Detect which cell encompasses the target text, then output its [x, y] center coordinate. 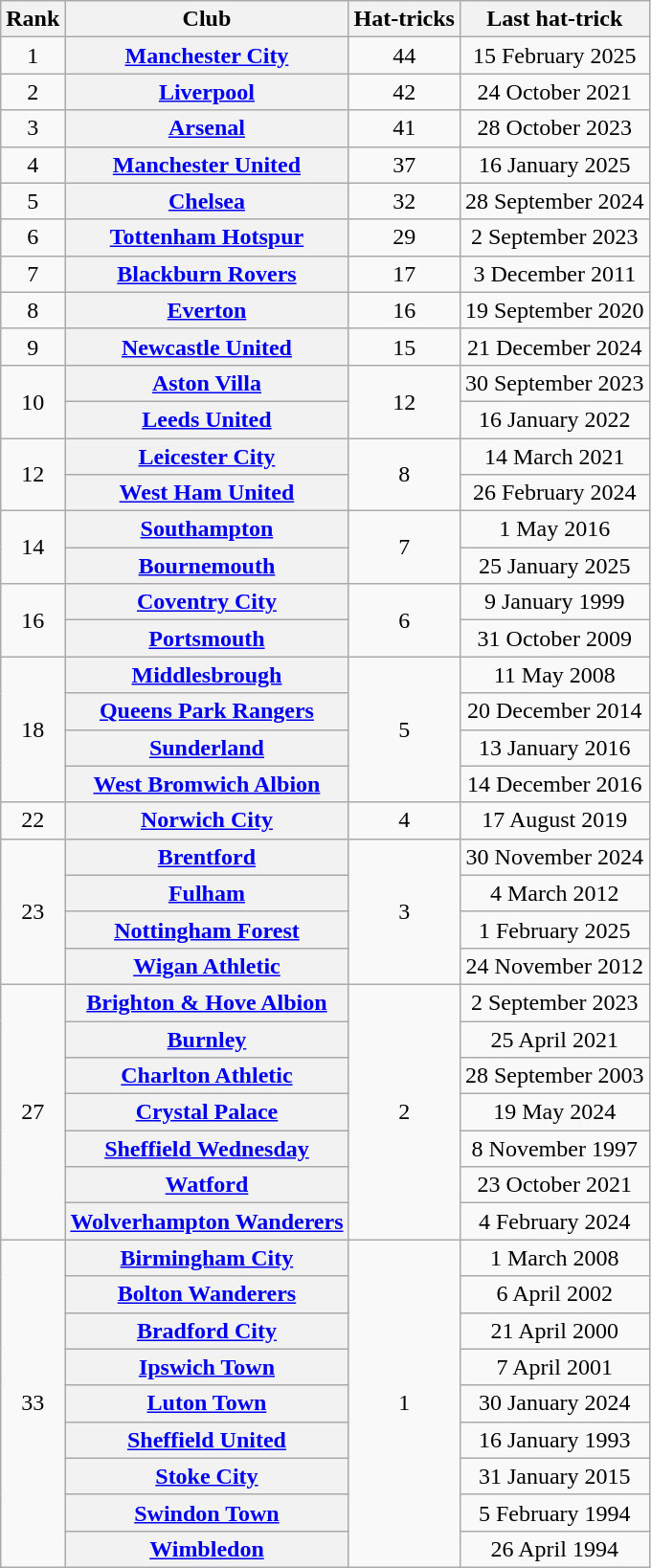
28 September 2003 [554, 1076]
16 January 1993 [554, 1440]
41 [404, 128]
7 April 2001 [554, 1367]
Sheffield United [207, 1440]
17 [404, 274]
Coventry City [207, 602]
Last hat-trick [554, 19]
Nottingham Forest [207, 930]
3 December 2011 [554, 274]
Watford [207, 1185]
11 May 2008 [554, 675]
18 [33, 729]
25 January 2025 [554, 566]
Leeds United [207, 419]
1 March 2008 [554, 1258]
4 March 2012 [554, 893]
West Ham United [207, 493]
Southampton [207, 529]
Wigan Athletic [207, 966]
Arsenal [207, 128]
Club [207, 19]
Rank [33, 19]
13 January 2016 [554, 748]
1 May 2016 [554, 529]
17 August 2019 [554, 820]
Sunderland [207, 748]
Charlton Athletic [207, 1076]
21 December 2024 [554, 347]
Chelsea [207, 201]
31 January 2015 [554, 1476]
9 [33, 347]
9 January 1999 [554, 602]
44 [404, 56]
24 October 2021 [554, 92]
Crystal Palace [207, 1112]
15 [404, 347]
Aston Villa [207, 383]
19 May 2024 [554, 1112]
Brighton & Hove Albion [207, 1002]
32 [404, 201]
Tottenham Hotspur [207, 237]
Brentford [207, 857]
25 April 2021 [554, 1039]
28 September 2024 [554, 201]
20 December 2014 [554, 711]
Stoke City [207, 1476]
23 [33, 911]
Burnley [207, 1039]
31 October 2009 [554, 638]
Middlesbrough [207, 675]
Luton Town [207, 1403]
Bournemouth [207, 566]
Wimbledon [207, 1549]
30 January 2024 [554, 1403]
6 April 2002 [554, 1294]
37 [404, 165]
Leicester City [207, 457]
Fulham [207, 893]
42 [404, 92]
Portsmouth [207, 638]
Bolton Wanderers [207, 1294]
1 February 2025 [554, 930]
22 [33, 820]
10 [33, 401]
33 [33, 1403]
Sheffield Wednesday [207, 1149]
14 March 2021 [554, 457]
30 November 2024 [554, 857]
16 January 2022 [554, 419]
4 February 2024 [554, 1221]
Manchester City [207, 56]
Blackburn Rovers [207, 274]
23 October 2021 [554, 1185]
14 [33, 548]
Hat-tricks [404, 19]
Swindon Town [207, 1512]
Everton [207, 310]
Bradford City [207, 1331]
8 November 1997 [554, 1149]
14 December 2016 [554, 784]
15 February 2025 [554, 56]
28 October 2023 [554, 128]
Birmingham City [207, 1258]
Newcastle United [207, 347]
16 January 2025 [554, 165]
30 September 2023 [554, 383]
Ipswich Town [207, 1367]
Manchester United [207, 165]
27 [33, 1111]
19 September 2020 [554, 310]
5 February 1994 [554, 1512]
21 April 2000 [554, 1331]
Liverpool [207, 92]
26 April 1994 [554, 1549]
Norwich City [207, 820]
24 November 2012 [554, 966]
26 February 2024 [554, 493]
Wolverhampton Wanderers [207, 1221]
Queens Park Rangers [207, 711]
29 [404, 237]
West Bromwich Albion [207, 784]
